Extract the [X, Y] coordinate from the center of the cell holding the provided text.  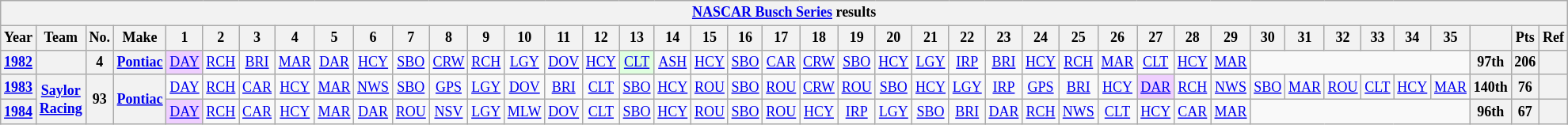
24 [1041, 38]
32 [1343, 38]
16 [745, 38]
1 [185, 38]
34 [1413, 38]
5 [334, 38]
93 [100, 99]
76 [1525, 87]
Ref [1554, 38]
8 [448, 38]
31 [1305, 38]
ASH [673, 62]
27 [1156, 38]
22 [967, 38]
7 [410, 38]
NASCAR Busch Series results [784, 13]
9 [486, 38]
30 [1268, 38]
Year [19, 38]
2 [221, 38]
3 [257, 38]
97th [1490, 62]
206 [1525, 62]
6 [374, 38]
25 [1079, 38]
23 [1004, 38]
20 [893, 38]
28 [1193, 38]
21 [931, 38]
35 [1451, 38]
96th [1490, 111]
33 [1378, 38]
10 [524, 38]
No. [100, 38]
Saylor Racing [60, 99]
14 [673, 38]
1982 [19, 62]
140th [1490, 87]
NSV [448, 111]
13 [637, 38]
1984 [19, 111]
19 [857, 38]
Team [60, 38]
Pts [1525, 38]
26 [1117, 38]
18 [819, 38]
1983 [19, 87]
29 [1231, 38]
12 [602, 38]
11 [564, 38]
Make [139, 38]
15 [710, 38]
MLW [524, 111]
17 [781, 38]
67 [1525, 111]
